From the cell containing the given text, extract its center point as [X, Y] coordinate. 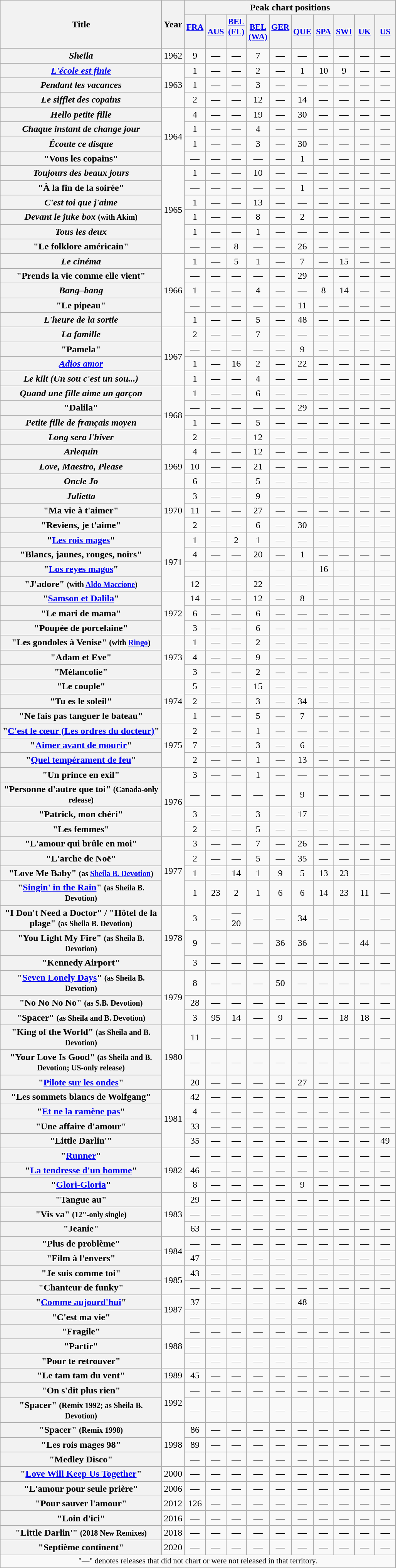
1976 [173, 802]
1977 [173, 871]
"Loin d'ici" [81, 1518]
"L'arche de Noë" [81, 858]
Love, Maestro, Please [81, 466]
28 [195, 1003]
"Les rois mages" [81, 540]
"Runner" [81, 1156]
63 [195, 1229]
"Blancs, jaunes, rouges, noirs" [81, 555]
"Un prince en exil" [81, 774]
"No No No No" (as S.B. Devotion) [81, 1003]
"Pilote sur les ondes" [81, 1082]
"Ma vie à t'aimer" [81, 510]
1963 [173, 85]
2018 [173, 1533]
Quand une fille aime un garçon [81, 393]
Oncle Jo [81, 481]
"Partir" [81, 1346]
1992 [173, 1403]
1989 [173, 1376]
UK [364, 32]
"Vis va" (12"-only single) [81, 1214]
"Comme aujourd'hui" [81, 1302]
Le sifflet des copains [81, 100]
Long sera l'hiver [81, 437]
"Fragile" [81, 1332]
"Seven Lonely Days" (as Sheila B. Devotion) [81, 983]
2016 [173, 1518]
"Et ne la ramène pas" [81, 1112]
—20 [237, 918]
21 [258, 466]
Sheila [81, 56]
"Poupée de porcelaine" [81, 628]
1973 [173, 657]
"À la fin de la soirée" [81, 188]
FRA [195, 32]
"Personne d'autre que toi" (Canada-only release) [81, 795]
"Prends la vie comme elle vient" [81, 276]
"Los reyes magos" [81, 569]
1987 [173, 1309]
1975 [173, 745]
"C'est le cœur (Les ordres du docteur)" [81, 730]
"Tangue au" [81, 1200]
2006 [173, 1489]
"Spacer" (Remix 1998) [81, 1430]
"Samson et Dalila" [81, 599]
1978 [173, 938]
"Les gondoles à Venise" (with Ringo) [81, 643]
"Septième continent" [81, 1547]
126 [195, 1503]
US [385, 32]
"J'adore" (with Aldo Maccione) [81, 584]
"Reviens, je t'aime" [81, 525]
Julietta [81, 496]
"Le mari de mama" [81, 613]
"Une affaire d'amour" [81, 1126]
1972 [173, 613]
42 [195, 1097]
"Le pipeau" [81, 305]
"—" denotes releases that did not chart or were not released in that territory. [198, 1561]
"Jeanie" [81, 1229]
1988 [173, 1346]
"Pamela" [81, 349]
BEL (FL) [237, 32]
95 [216, 1017]
"Pour te retrouver" [81, 1361]
2012 [173, 1503]
45 [195, 1376]
QUE [302, 32]
"L'amour qui brûle en moi" [81, 844]
Le kilt (Un sou c'est un sou...) [81, 379]
"Spacer" (Remix 1992; as Sheila B. Devotion) [81, 1410]
"Medley Disco" [81, 1459]
"Love Will Keep Us Together" [81, 1474]
SWI [344, 32]
"Dalila" [81, 408]
1970 [173, 510]
89 [195, 1445]
1984 [173, 1251]
"Les rois mages 98" [81, 1445]
1964 [173, 136]
"Love Me Baby" (as Sheila B. Devotion) [81, 873]
86 [195, 1430]
1967 [173, 357]
Hello petite fille [81, 114]
Peak chart positions [290, 8]
"Singin' in the Rain" (as Sheila B. Devotion) [81, 893]
Bang–bang [81, 290]
"Film à l'envers" [81, 1258]
"On s'dit plus rien" [81, 1390]
"Your Love Is Good" (as Sheila and B. Devotion; US-only release) [81, 1062]
"Glori-Gloria" [81, 1185]
1983 [173, 1214]
1962 [173, 56]
1980 [173, 1057]
"Aimer avant de mourir" [81, 745]
"You Light My Fire" (as Sheila B. Devotion) [81, 943]
17 [302, 814]
Chaque instant de change jour [81, 129]
1981 [173, 1119]
Pendant les vacances [81, 85]
AUS [216, 32]
GER [280, 32]
"Le folklore américain" [81, 246]
33 [195, 1126]
Tous les deux [81, 232]
L'école est finie [81, 71]
"Pour sauver l'amour" [81, 1503]
37 [195, 1302]
"Tu es le soleil" [81, 701]
"King of the World" (as Sheila and B. Devotion) [81, 1037]
49 [385, 1141]
"Patrick, mon chéri" [81, 814]
1974 [173, 701]
43 [195, 1273]
50 [280, 983]
1969 [173, 466]
Devant le juke box (with Akim) [81, 217]
Toujours des beaux jours [81, 173]
"Kennedy Airport" [81, 963]
C'est toi que j'aime [81, 202]
"Ne fais pas tanguer le bateau" [81, 716]
1985 [173, 1280]
Petite fille de français moyen [81, 422]
2020 [173, 1547]
1998 [173, 1445]
46 [195, 1170]
"Les femmes" [81, 829]
"Little Darlin'" (2018 New Remixes) [81, 1533]
Year [173, 25]
"Chanteur de funky" [81, 1287]
2000 [173, 1474]
"Vous les copains" [81, 158]
"Spacer" (as Sheila and B. Devotion) [81, 1017]
Arlequin [81, 452]
"L'amour pour seule prière" [81, 1489]
"C'est ma vie" [81, 1317]
"I Don't Need a Doctor" / "Hôtel de la plage" (as Sheila B. Devotion) [81, 918]
"Le tam tam du vent" [81, 1376]
1968 [173, 415]
Écoute ce disque [81, 144]
Title [81, 25]
La famille [81, 335]
44 [364, 943]
BEL (WA) [258, 32]
19 [258, 114]
"Les sommets blancs de Wolfgang" [81, 1097]
"Mélancolie" [81, 672]
1966 [173, 290]
1965 [173, 210]
SPA [324, 32]
1971 [173, 562]
"La tendresse d'un homme" [81, 1170]
47 [195, 1258]
L'heure de la sortie [81, 320]
"Quel tempérament de feu" [81, 760]
"Plus de problème" [81, 1243]
1982 [173, 1170]
"Little Darlin'" [81, 1141]
1979 [173, 998]
"Le couple" [81, 686]
"Je suis comme toi" [81, 1273]
Le cinéma [81, 261]
Adios amor [81, 364]
"Adam et Eve" [81, 657]
